For the text-containing cell, return its midpoint in (x, y) coordinate format. 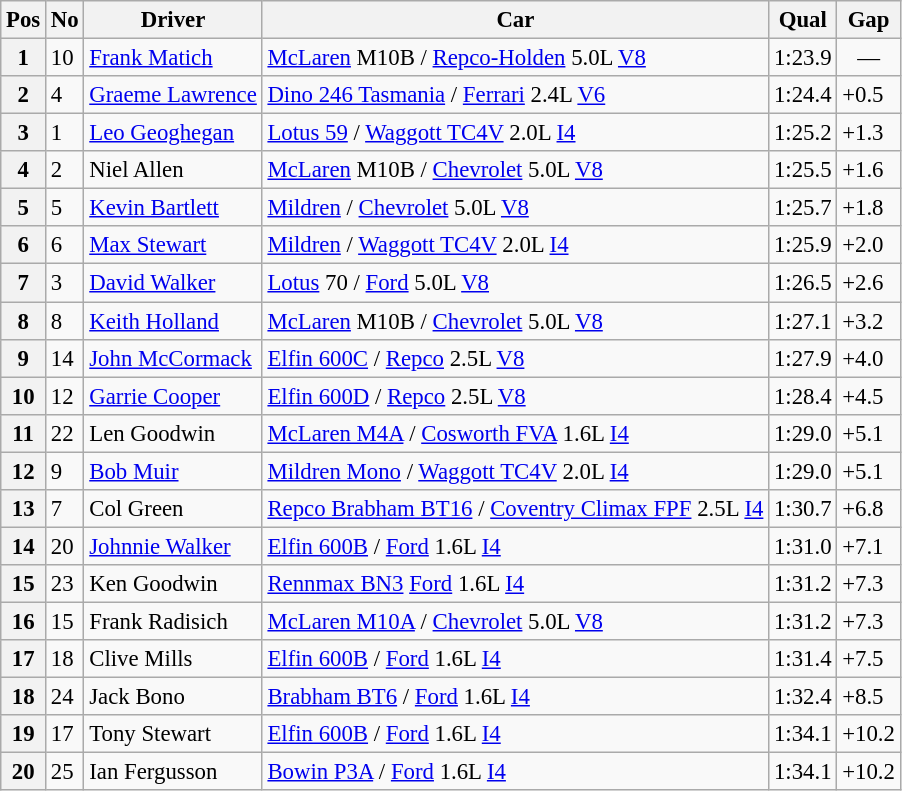
Niel Allen (173, 170)
+2.6 (868, 283)
16 (24, 621)
1:26.5 (803, 283)
1:31.4 (803, 659)
+1.6 (868, 170)
+8.5 (868, 697)
Rennmax BN3 Ford 1.6L I4 (516, 584)
+1.3 (868, 133)
Repco Brabham BT16 / Coventry Climax FPF 2.5L I4 (516, 509)
McLaren M10A / Chevrolet 5.0L V8 (516, 621)
Keith Holland (173, 321)
Qual (803, 20)
+1.8 (868, 208)
Gap (868, 20)
Mildren / Chevrolet 5.0L V8 (516, 208)
Ian Fergusson (173, 772)
Jack Bono (173, 697)
1:27.1 (803, 321)
Bob Muir (173, 471)
Elfin 600C / Repco 2.5L V8 (516, 358)
25 (65, 772)
+7.5 (868, 659)
Driver (173, 20)
+3.2 (868, 321)
Len Goodwin (173, 433)
1:31.0 (803, 546)
David Walker (173, 283)
+2.0 (868, 245)
+0.5 (868, 95)
Clive Mills (173, 659)
1:27.9 (803, 358)
Bowin P3A / Ford 1.6L I4 (516, 772)
24 (65, 697)
+4.5 (868, 396)
Brabham BT6 / Ford 1.6L I4 (516, 697)
Lotus 59 / Waggott TC4V 2.0L I4 (516, 133)
Lotus 70 / Ford 5.0L V8 (516, 283)
13 (24, 509)
1:25.9 (803, 245)
Elfin 600D / Repco 2.5L V8 (516, 396)
Garrie Cooper (173, 396)
1:25.7 (803, 208)
+4.0 (868, 358)
Frank Matich (173, 58)
23 (65, 584)
McLaren M10B / Repco-Holden 5.0L V8 (516, 58)
— (868, 58)
Ken Goodwin (173, 584)
McLaren M4A / Cosworth FVA 1.6L I4 (516, 433)
1:28.4 (803, 396)
22 (65, 433)
Max Stewart (173, 245)
1:23.9 (803, 58)
No (65, 20)
19 (24, 734)
1:24.4 (803, 95)
1:32.4 (803, 697)
Mildren / Waggott TC4V 2.0L I4 (516, 245)
1:25.2 (803, 133)
Tony Stewart (173, 734)
Leo Geoghegan (173, 133)
11 (24, 433)
1:25.5 (803, 170)
Col Green (173, 509)
Kevin Bartlett (173, 208)
Frank Radisich (173, 621)
Graeme Lawrence (173, 95)
John McCormack (173, 358)
Pos (24, 20)
Mildren Mono / Waggott TC4V 2.0L I4 (516, 471)
1:30.7 (803, 509)
Johnnie Walker (173, 546)
Car (516, 20)
+6.8 (868, 509)
+7.1 (868, 546)
Dino 246 Tasmania / Ferrari 2.4L V6 (516, 95)
